Search for the cell housing the specified text and yield its (x, y) center coordinate. 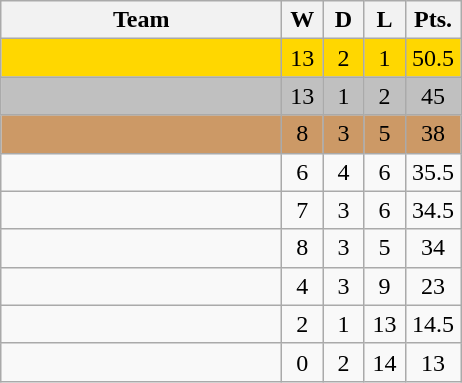
L (384, 20)
Pts. (433, 20)
0 (302, 362)
14.5 (433, 324)
7 (302, 210)
38 (433, 134)
23 (433, 286)
45 (433, 96)
50.5 (433, 58)
14 (384, 362)
W (302, 20)
34.5 (433, 210)
35.5 (433, 172)
D (344, 20)
9 (384, 286)
Team (142, 20)
34 (433, 248)
